Return the [X, Y] coordinate for the center point of the cell that contains the specified text.  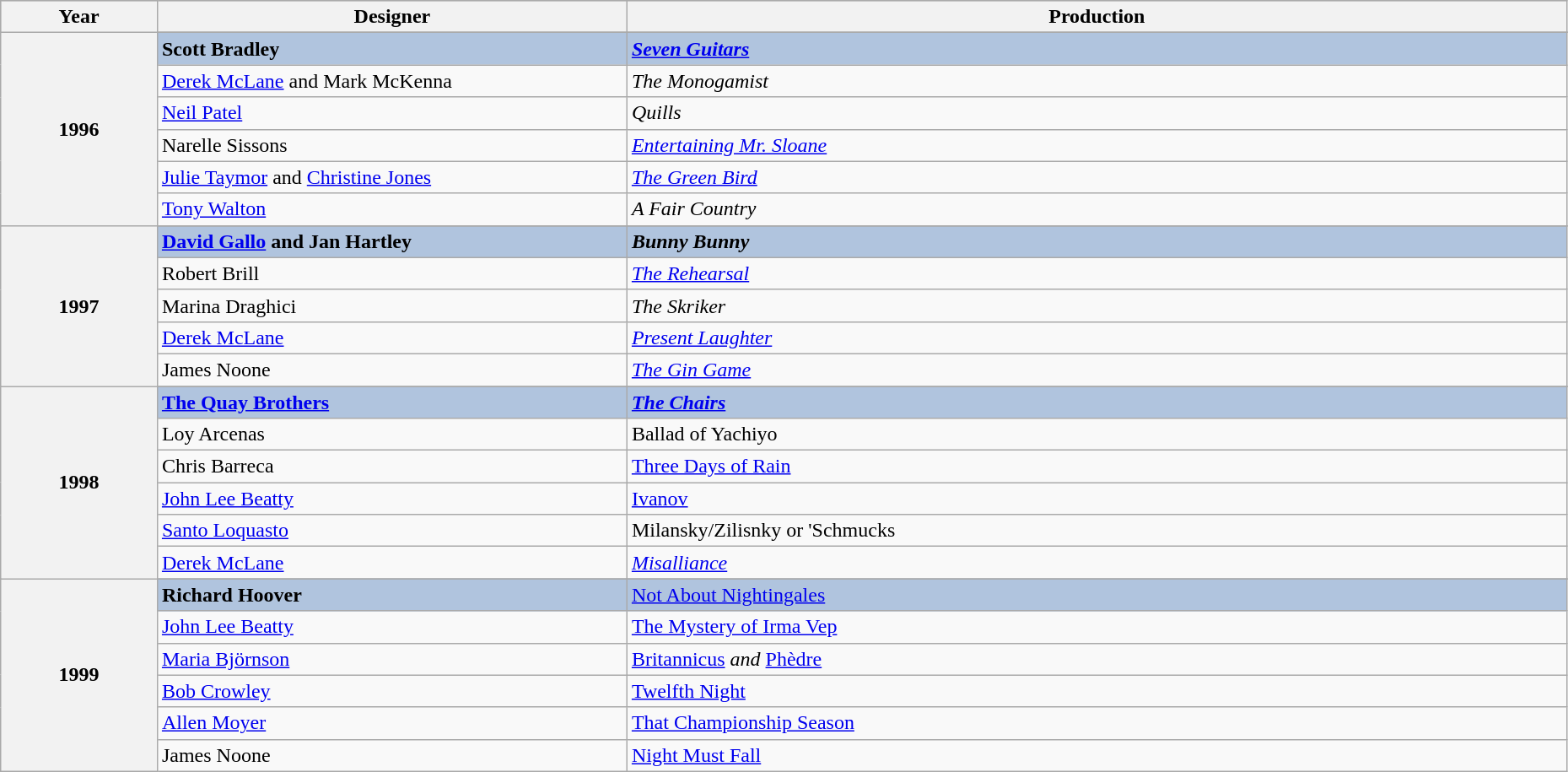
Loy Arcenas [391, 435]
Robert Brill [391, 273]
Maria Björnson [391, 659]
1999 [79, 675]
Seven Guitars [1097, 49]
Britannicus and Phèdre [1097, 659]
Designer [391, 17]
Chris Barreca [391, 467]
Julie Taymor and Christine Jones [391, 177]
Richard Hoover [391, 595]
Allen Moyer [391, 723]
Bob Crowley [391, 691]
Not About Nightingales [1097, 595]
The Gin Game [1097, 370]
Derek McLane and Mark McKenna [391, 81]
The Chairs [1097, 402]
Neil Patel [391, 113]
1997 [79, 305]
The Mystery of Irma Vep [1097, 627]
Marina Draghici [391, 305]
Scott Bradley [391, 49]
That Championship Season [1097, 723]
David Gallo and Jan Hartley [391, 241]
The Rehearsal [1097, 273]
Narelle Sissons [391, 145]
Night Must Fall [1097, 755]
Ballad of Yachiyo [1097, 435]
Ivanov [1097, 499]
Quills [1097, 113]
Tony Walton [391, 209]
Entertaining Mr. Sloane [1097, 145]
Present Laughter [1097, 337]
A Fair Country [1097, 209]
Twelfth Night [1097, 691]
Santo Loquasto [391, 531]
The Skriker [1097, 305]
Three Days of Rain [1097, 467]
Milansky/Zilisnky or 'Schmucks [1097, 531]
The Green Bird [1097, 177]
The Monogamist [1097, 81]
Production [1097, 17]
1998 [79, 483]
Misalliance [1097, 563]
Bunny Bunny [1097, 241]
The Quay Brothers [391, 402]
1996 [79, 129]
Year [79, 17]
